Search for the cell housing the specified text and yield its [x, y] center coordinate. 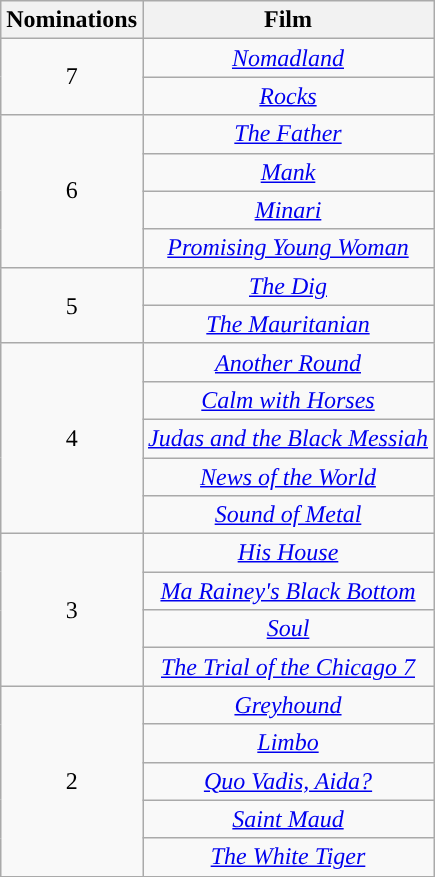
Soul [288, 629]
Rocks [288, 96]
Ma Rainey's Black Bottom [288, 591]
Quo Vadis, Aida? [288, 781]
Mank [288, 172]
7 [72, 77]
Limbo [288, 743]
Nomadland [288, 58]
5 [72, 305]
The Dig [288, 286]
3 [72, 610]
Promising Young Woman [288, 248]
The Father [288, 134]
Minari [288, 210]
The Trial of the Chicago 7 [288, 667]
Film [288, 20]
The Mauritanian [288, 324]
2 [72, 781]
News of the World [288, 477]
Saint Maud [288, 819]
The White Tiger [288, 857]
Another Round [288, 362]
4 [72, 438]
Calm with Horses [288, 400]
Nominations [72, 20]
Sound of Metal [288, 515]
Greyhound [288, 705]
6 [72, 191]
His House [288, 553]
Judas and the Black Messiah [288, 438]
